Identify which cell holds the provided text, then report its (X, Y) central coordinate. 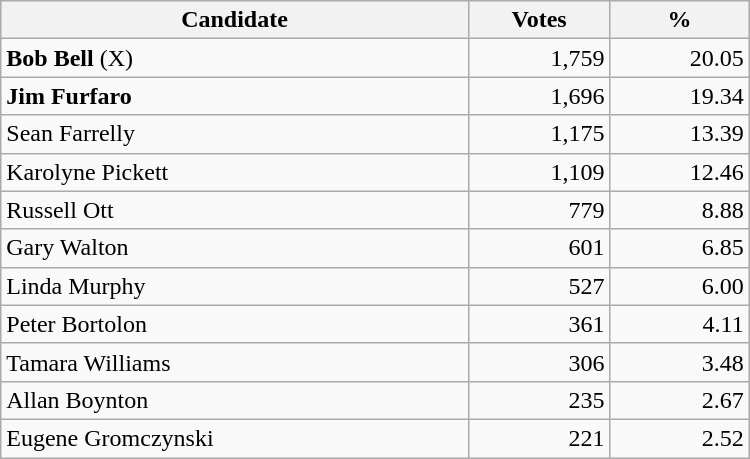
Eugene Gromczynski (234, 438)
Karolyne Pickett (234, 172)
13.39 (680, 134)
8.88 (680, 210)
2.52 (680, 438)
12.46 (680, 172)
Linda Murphy (234, 286)
Sean Farrelly (234, 134)
306 (539, 362)
% (680, 20)
235 (539, 400)
601 (539, 248)
779 (539, 210)
Allan Boynton (234, 400)
Gary Walton (234, 248)
6.85 (680, 248)
3.48 (680, 362)
Tamara Williams (234, 362)
4.11 (680, 324)
527 (539, 286)
1,696 (539, 96)
6.00 (680, 286)
361 (539, 324)
Bob Bell (X) (234, 58)
Russell Ott (234, 210)
Votes (539, 20)
Peter Bortolon (234, 324)
2.67 (680, 400)
221 (539, 438)
Jim Furfaro (234, 96)
1,759 (539, 58)
1,175 (539, 134)
1,109 (539, 172)
20.05 (680, 58)
19.34 (680, 96)
Candidate (234, 20)
